Pinpoint the cell where the given text exists, returning its (x, y) midpoint coordinate. 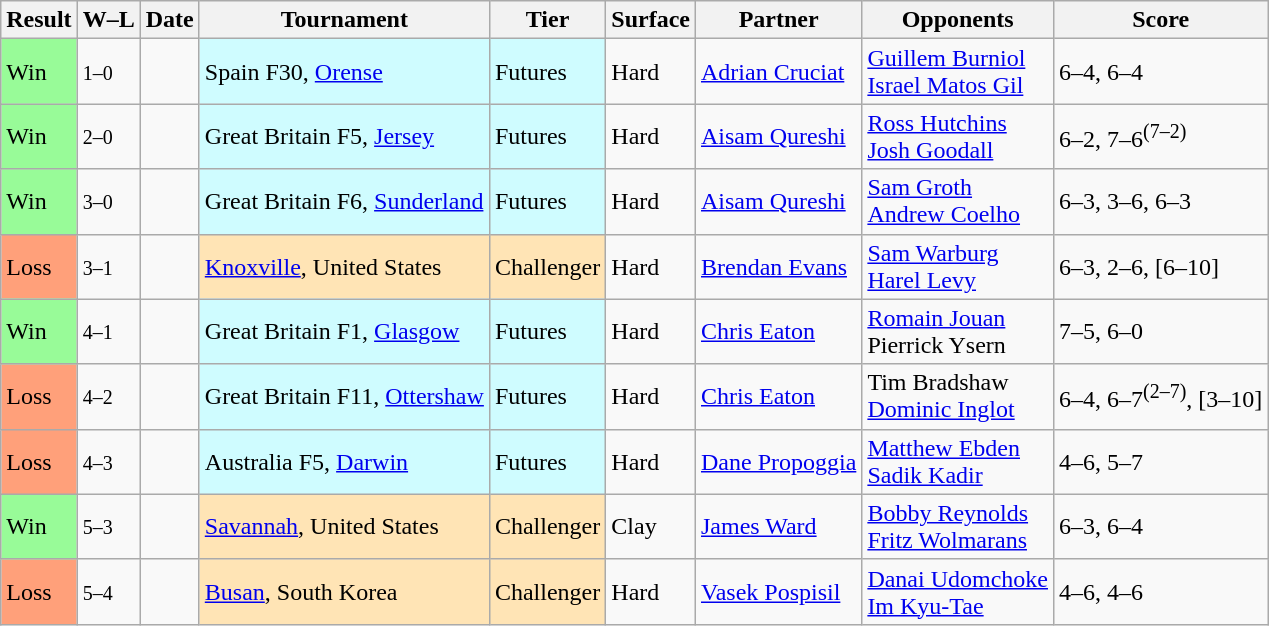
Sam Groth Andrew Coelho (958, 202)
Vasek Pospisil (778, 592)
6–2, 7–6(7–2) (1161, 136)
6–3, 3–6, 6–3 (1161, 202)
Date (170, 20)
Spain F30, Orense (344, 72)
6–3, 6–4 (1161, 526)
Guillem Burniol Israel Matos Gil (958, 72)
Danai Udomchoke Im Kyu-Tae (958, 592)
Clay (651, 526)
Romain Jouan Pierrick Ysern (958, 332)
7–5, 6–0 (1161, 332)
2–0 (108, 136)
4–6, 4–6 (1161, 592)
W–L (108, 20)
Adrian Cruciat (778, 72)
6–4, 6–7(2–7), [3–10] (1161, 396)
Dane Propoggia (778, 462)
3–0 (108, 202)
Partner (778, 20)
Knoxville, United States (344, 266)
Savannah, United States (344, 526)
Opponents (958, 20)
Busan, South Korea (344, 592)
Tier (547, 20)
Result (39, 20)
Great Britain F5, Jersey (344, 136)
Tim Bradshaw Dominic Inglot (958, 396)
4–6, 5–7 (1161, 462)
Matthew Ebden Sadik Kadir (958, 462)
Great Britain F11, Ottershaw (344, 396)
6–3, 2–6, [6–10] (1161, 266)
5–4 (108, 592)
Tournament (344, 20)
4–2 (108, 396)
6–4, 6–4 (1161, 72)
Great Britain F1, Glasgow (344, 332)
Surface (651, 20)
4–3 (108, 462)
James Ward (778, 526)
Ross Hutchins Josh Goodall (958, 136)
Score (1161, 20)
1–0 (108, 72)
Great Britain F6, Sunderland (344, 202)
Australia F5, Darwin (344, 462)
Sam Warburg Harel Levy (958, 266)
Bobby Reynolds Fritz Wolmarans (958, 526)
5–3 (108, 526)
Brendan Evans (778, 266)
4–1 (108, 332)
3–1 (108, 266)
